Locate the cell with the specified text and output its (X, Y) center coordinate. 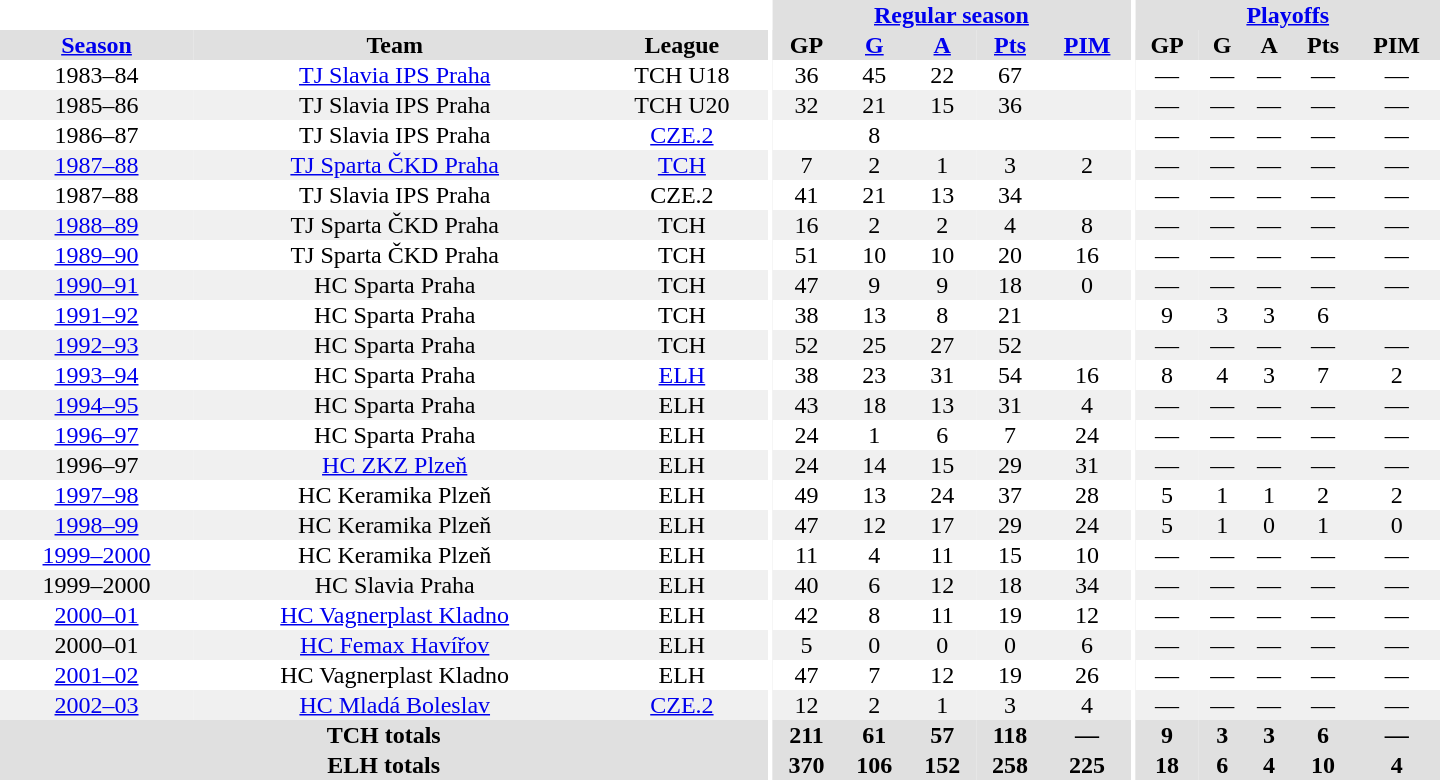
TCH totals (384, 735)
45 (874, 75)
51 (807, 255)
1985–86 (96, 105)
258 (1010, 765)
Team (394, 45)
1988–89 (96, 225)
20 (1010, 255)
HC Slavia Praha (394, 585)
1989–90 (96, 255)
23 (874, 375)
HC ZKZ Plzeň (394, 465)
22 (942, 75)
Playoffs (1288, 15)
HC Mladá Boleslav (394, 705)
32 (807, 105)
1983–84 (96, 75)
1991–92 (96, 315)
TCH U20 (682, 105)
37 (1010, 495)
1993–94 (96, 375)
ELH totals (384, 765)
26 (1087, 675)
27 (942, 345)
1992–93 (96, 345)
17 (942, 525)
TCH U18 (682, 75)
28 (1087, 495)
Regular season (952, 15)
57 (942, 735)
Season (96, 45)
League (682, 45)
370 (807, 765)
HC Femax Havířov (394, 645)
54 (1010, 375)
1990–91 (96, 285)
211 (807, 735)
1994–95 (96, 405)
225 (1087, 765)
49 (807, 495)
2002–03 (96, 705)
1986–87 (96, 135)
43 (807, 405)
152 (942, 765)
118 (1010, 735)
40 (807, 585)
14 (874, 465)
61 (874, 735)
106 (874, 765)
1998–99 (96, 525)
25 (874, 345)
67 (1010, 75)
2001–02 (96, 675)
41 (807, 195)
42 (807, 615)
1997–98 (96, 495)
